Return [x, y] of the center of cell containing provided text 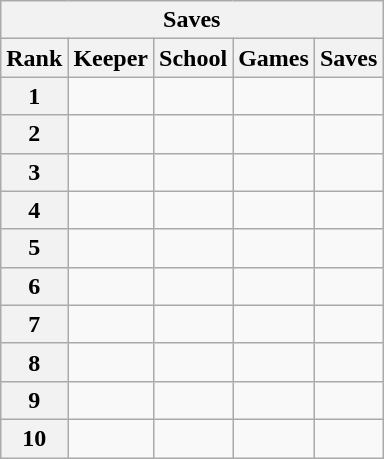
9 [34, 400]
School [194, 58]
2 [34, 134]
Rank [34, 58]
Games [274, 58]
7 [34, 324]
4 [34, 210]
8 [34, 362]
1 [34, 96]
Keeper [111, 58]
5 [34, 248]
10 [34, 438]
6 [34, 286]
3 [34, 172]
